Provide the (X, Y) coordinate of the cell's center where the given text is located.  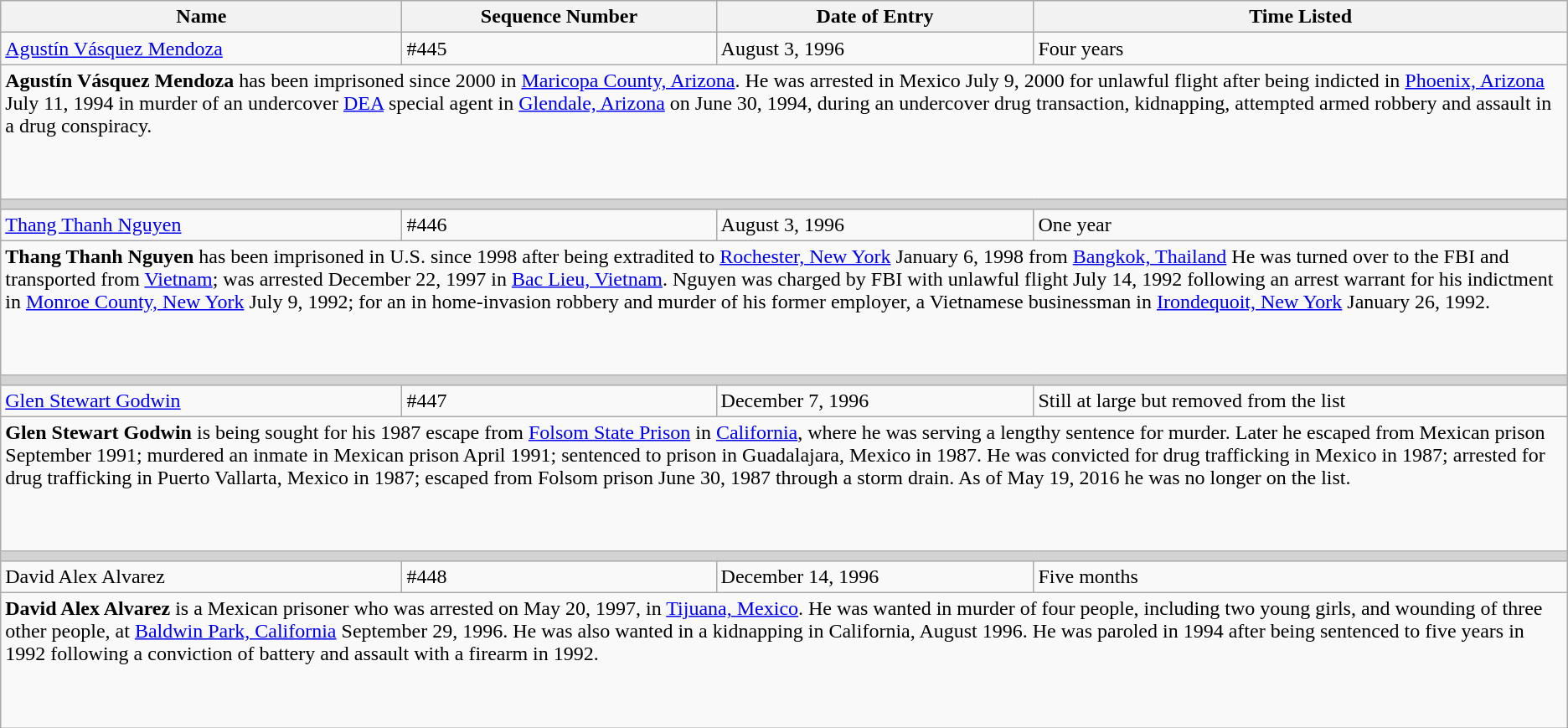
Four years (1300, 49)
#447 (560, 400)
#445 (560, 49)
Five months (1300, 576)
One year (1300, 225)
December 7, 1996 (874, 400)
Agustín Vásquez Mendoza (201, 49)
Sequence Number (560, 17)
Thang Thanh Nguyen (201, 225)
Glen Stewart Godwin (201, 400)
December 14, 1996 (874, 576)
#446 (560, 225)
Date of Entry (874, 17)
David Alex Alvarez (201, 576)
Time Listed (1300, 17)
#448 (560, 576)
Name (201, 17)
Still at large but removed from the list (1300, 400)
